Output the [X, Y] coordinate of the center of the cell containing the given text.  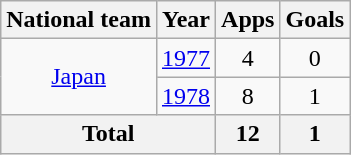
Total [108, 134]
Japan [79, 77]
National team [79, 20]
0 [315, 58]
1978 [186, 96]
12 [248, 134]
Goals [315, 20]
1977 [186, 58]
Apps [248, 20]
8 [248, 96]
4 [248, 58]
Year [186, 20]
